From the cell containing the given text, extract its center point as [x, y] coordinate. 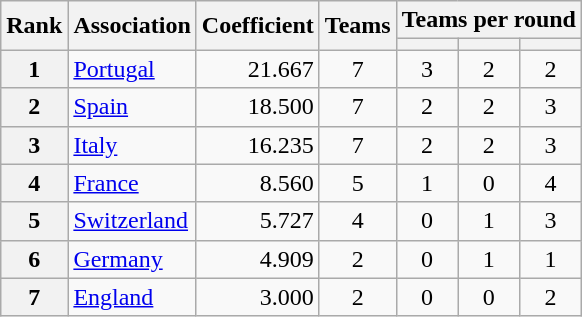
5.727 [258, 221]
Coefficient [258, 26]
France [132, 183]
Portugal [132, 69]
Italy [132, 145]
Switzerland [132, 221]
21.667 [258, 69]
16.235 [258, 145]
Association [132, 26]
18.500 [258, 107]
Spain [132, 107]
England [132, 297]
3.000 [258, 297]
6 [34, 259]
Germany [132, 259]
Teams per round [488, 20]
4.909 [258, 259]
Rank [34, 26]
Teams [358, 26]
8.560 [258, 183]
